Detect which cell encompasses the target text, then output its [x, y] center coordinate. 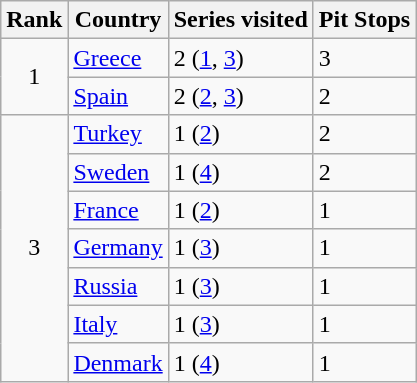
Germany [118, 248]
Italy [118, 324]
France [118, 210]
Sweden [118, 172]
Denmark [118, 362]
Rank [34, 20]
Country [118, 20]
Turkey [118, 134]
Russia [118, 286]
Pit Stops [364, 20]
Greece [118, 58]
2 (2, 3) [240, 96]
Series visited [240, 20]
2 (1, 3) [240, 58]
Spain [118, 96]
